Output the (X, Y) coordinate of the center of the cell containing the given text.  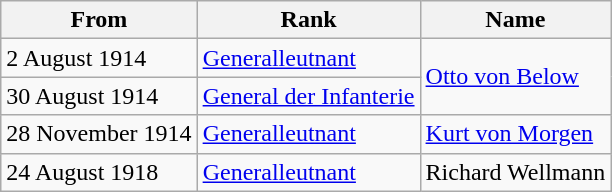
Rank (308, 20)
Kurt von Morgen (516, 134)
Richard Wellmann (516, 172)
30 August 1914 (99, 96)
General der Infanterie (308, 96)
Name (516, 20)
24 August 1918 (99, 172)
Otto von Below (516, 77)
2 August 1914 (99, 58)
28 November 1914 (99, 134)
From (99, 20)
